Detect which cell encompasses the target text, then output its [X, Y] center coordinate. 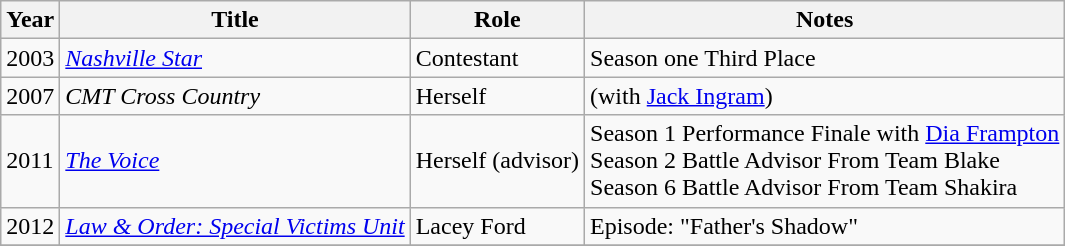
Season one Third Place [825, 58]
Title [235, 20]
Nashville Star [235, 58]
2011 [30, 161]
2003 [30, 58]
Episode: "Father's Shadow" [825, 226]
Contestant [497, 58]
2007 [30, 96]
Herself [497, 96]
CMT Cross Country [235, 96]
Year [30, 20]
Law & Order: Special Victims Unit [235, 226]
Notes [825, 20]
Role [497, 20]
Lacey Ford [497, 226]
Season 1 Performance Finale with Dia Frampton Season 2 Battle Advisor From Team Blake Season 6 Battle Advisor From Team Shakira [825, 161]
Herself (advisor) [497, 161]
The Voice [235, 161]
2012 [30, 226]
(with Jack Ingram) [825, 96]
